Return the (X, Y) coordinate for the center point of the cell that contains the specified text.  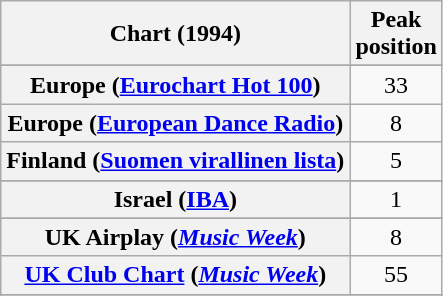
UK Airplay (Music Week) (176, 237)
Europe (European Dance Radio) (176, 123)
33 (396, 85)
Europe (Eurochart Hot 100) (176, 85)
Israel (IBA) (176, 199)
5 (396, 161)
55 (396, 275)
Chart (1994) (176, 34)
Peakposition (396, 34)
1 (396, 199)
UK Club Chart (Music Week) (176, 275)
Finland (Suomen virallinen lista) (176, 161)
